From the cell containing the given text, extract its center point as (X, Y) coordinate. 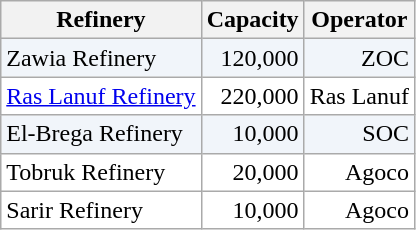
Refinery (101, 20)
220,000 (252, 96)
Tobruk Refinery (101, 172)
20,000 (252, 172)
Ras Lanuf (359, 96)
Zawia Refinery (101, 58)
Sarir Refinery (101, 210)
SOC (359, 134)
Capacity (252, 20)
El-Brega Refinery (101, 134)
Operator (359, 20)
Ras Lanuf Refinery (101, 96)
ZOC (359, 58)
120,000 (252, 58)
